Return (x, y) of the center of cell containing provided text 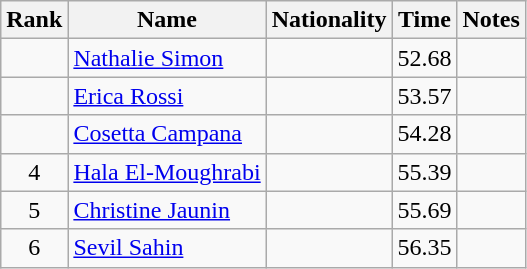
53.57 (424, 96)
54.28 (424, 134)
4 (34, 172)
Sevil Sahin (167, 248)
55.69 (424, 210)
Nationality (329, 20)
Notes (491, 20)
Time (424, 20)
Rank (34, 20)
Cosetta Campana (167, 134)
Christine Jaunin (167, 210)
56.35 (424, 248)
Name (167, 20)
6 (34, 248)
Nathalie Simon (167, 58)
5 (34, 210)
Erica Rossi (167, 96)
Hala El-Moughrabi (167, 172)
52.68 (424, 58)
55.39 (424, 172)
